Find where the given text appears and provide that cell's center as [X, Y] coordinate. 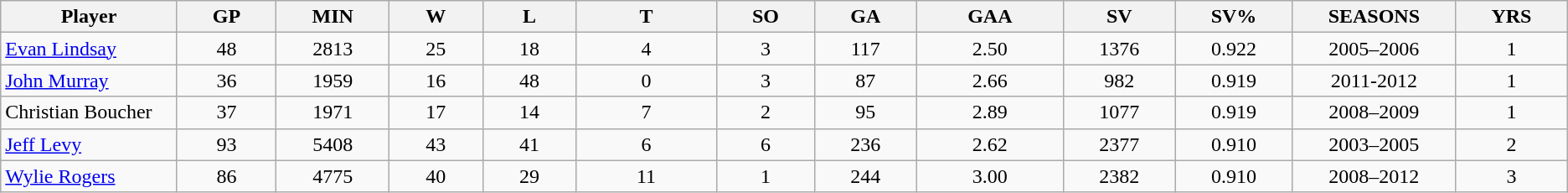
2377 [1119, 144]
GP [226, 17]
2.89 [990, 112]
John Murray [89, 81]
5408 [333, 144]
2.66 [990, 81]
Christian Boucher [89, 112]
2008–2012 [1374, 176]
0 [647, 81]
93 [226, 144]
2008–2009 [1374, 112]
Wylie Rogers [89, 176]
43 [436, 144]
14 [529, 112]
4775 [333, 176]
1077 [1119, 112]
2813 [333, 49]
2005–2006 [1374, 49]
982 [1119, 81]
29 [529, 176]
2011-2012 [1374, 81]
Evan Lindsay [89, 49]
236 [866, 144]
0.922 [1234, 49]
3.00 [990, 176]
18 [529, 49]
SEASONS [1374, 17]
GA [866, 17]
1971 [333, 112]
YRS [1512, 17]
2.62 [990, 144]
7 [647, 112]
1959 [333, 81]
SV [1119, 17]
87 [866, 81]
W [436, 17]
41 [529, 144]
17 [436, 112]
2382 [1119, 176]
4 [647, 49]
95 [866, 112]
11 [647, 176]
25 [436, 49]
86 [226, 176]
SO [766, 17]
GAA [990, 17]
40 [436, 176]
SV% [1234, 17]
117 [866, 49]
L [529, 17]
36 [226, 81]
Jeff Levy [89, 144]
Player [89, 17]
244 [866, 176]
16 [436, 81]
T [647, 17]
2.50 [990, 49]
MIN [333, 17]
2003–2005 [1374, 144]
37 [226, 112]
1376 [1119, 49]
